Scan for the cell matching the given text and deliver its (x, y) coordinate at center. 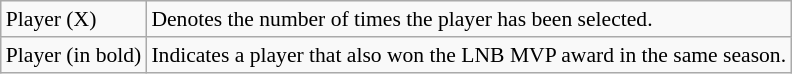
Player (X) (74, 19)
Denotes the number of times the player has been selected. (468, 19)
Player (in bold) (74, 55)
Indicates a player that also won the LNB MVP award in the same season. (468, 55)
